Return [X, Y] of the center of cell containing provided text 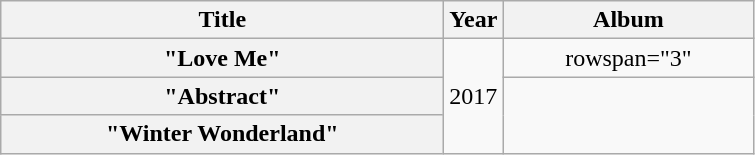
"Love Me" [222, 58]
Album [628, 20]
rowspan="3" [628, 58]
Title [222, 20]
"Abstract" [222, 96]
2017 [474, 96]
"Winter Wonderland" [222, 134]
Year [474, 20]
